Detect which cell encompasses the target text, then output its [x, y] center coordinate. 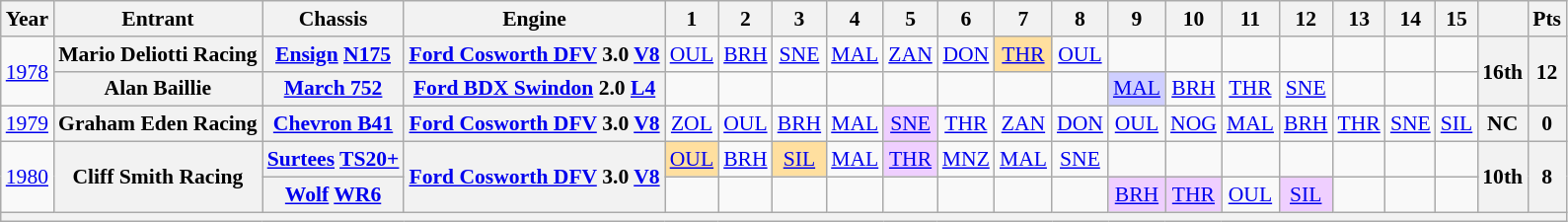
NC [1502, 124]
Year [28, 19]
10th [1502, 178]
7 [1023, 19]
Mario Deliotti Racing [158, 54]
1979 [28, 124]
4 [855, 19]
Ford BDX Swindon 2.0 L4 [534, 89]
Graham Eden Racing [158, 124]
10 [1194, 19]
6 [966, 19]
1 [692, 19]
Chassis [334, 19]
Chevron B41 [334, 124]
Engine [534, 19]
15 [1456, 19]
Pts [1547, 19]
Wolf WR6 [334, 194]
5 [910, 19]
Alan Baillie [158, 89]
1980 [28, 178]
14 [1411, 19]
0 [1547, 124]
ZOL [692, 124]
MNZ [966, 160]
16th [1502, 71]
Ensign N175 [334, 54]
Entrant [158, 19]
Surtees TS20+ [334, 160]
9 [1137, 19]
13 [1360, 19]
11 [1250, 19]
March 752 [334, 89]
Cliff Smith Racing [158, 178]
NOG [1194, 124]
1978 [28, 71]
3 [799, 19]
2 [746, 19]
